Determine the [x, y] coordinate at the center of the cell enclosing the given text.  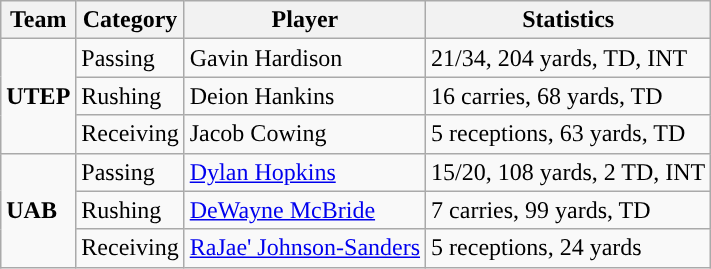
UAB [38, 210]
Dylan Hopkins [304, 172]
DeWayne McBride [304, 210]
15/20, 108 yards, 2 TD, INT [568, 172]
RaJae' Johnson-Sanders [304, 248]
7 carries, 99 yards, TD [568, 210]
Team [38, 20]
5 receptions, 63 yards, TD [568, 134]
Statistics [568, 20]
16 carries, 68 yards, TD [568, 96]
Deion Hankins [304, 96]
Category [130, 20]
Gavin Hardison [304, 58]
21/34, 204 yards, TD, INT [568, 58]
5 receptions, 24 yards [568, 248]
Player [304, 20]
Jacob Cowing [304, 134]
UTEP [38, 96]
